Locate the cell with the specified text and output its (x, y) center coordinate. 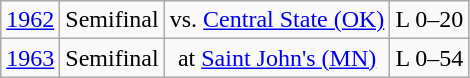
at Saint John's (MN) (277, 58)
1962 (30, 20)
L 0–54 (430, 58)
vs. Central State (OK) (277, 20)
L 0–20 (430, 20)
1963 (30, 58)
